Search for the cell housing the specified text and yield its [X, Y] center coordinate. 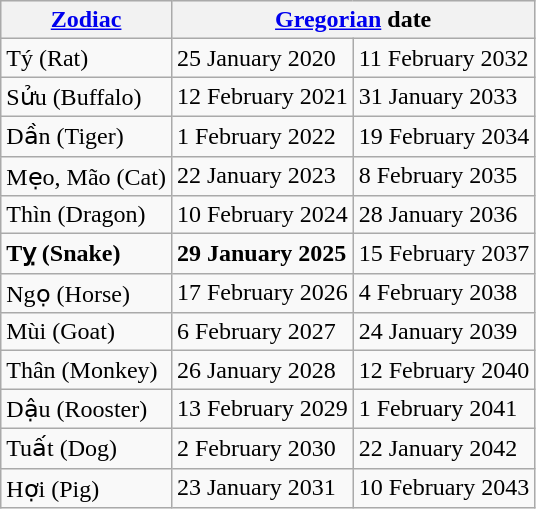
10 February 2043 [444, 488]
Tỵ (Snake) [86, 254]
Gregorian date [352, 20]
Sửu (Buffalo) [86, 97]
13 February 2029 [262, 409]
Hợi (Pig) [86, 488]
4 February 2038 [444, 293]
Zodiac [86, 20]
1 February 2022 [262, 136]
Thân (Monkey) [86, 370]
19 February 2034 [444, 136]
Mẹo, Mão (Cat) [86, 176]
2 February 2030 [262, 448]
28 January 2036 [444, 215]
Ngọ (Horse) [86, 293]
24 January 2039 [444, 332]
26 January 2028 [262, 370]
22 January 2023 [262, 176]
23 January 2031 [262, 488]
31 January 2033 [444, 97]
8 February 2035 [444, 176]
Tuất (Dog) [86, 448]
12 February 2021 [262, 97]
Thìn (Dragon) [86, 215]
12 February 2040 [444, 370]
Tý (Rat) [86, 58]
1 February 2041 [444, 409]
Dần (Tiger) [86, 136]
Dậu (Rooster) [86, 409]
15 February 2037 [444, 254]
11 February 2032 [444, 58]
17 February 2026 [262, 293]
25 January 2020 [262, 58]
Mùi (Goat) [86, 332]
22 January 2042 [444, 448]
29 January 2025 [262, 254]
10 February 2024 [262, 215]
6 February 2027 [262, 332]
